Locate the cell with the specified text and output its (X, Y) center coordinate. 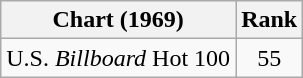
Chart (1969) (118, 20)
55 (270, 58)
Rank (270, 20)
U.S. Billboard Hot 100 (118, 58)
